Extract the [X, Y] coordinate from the center of the cell holding the provided text.  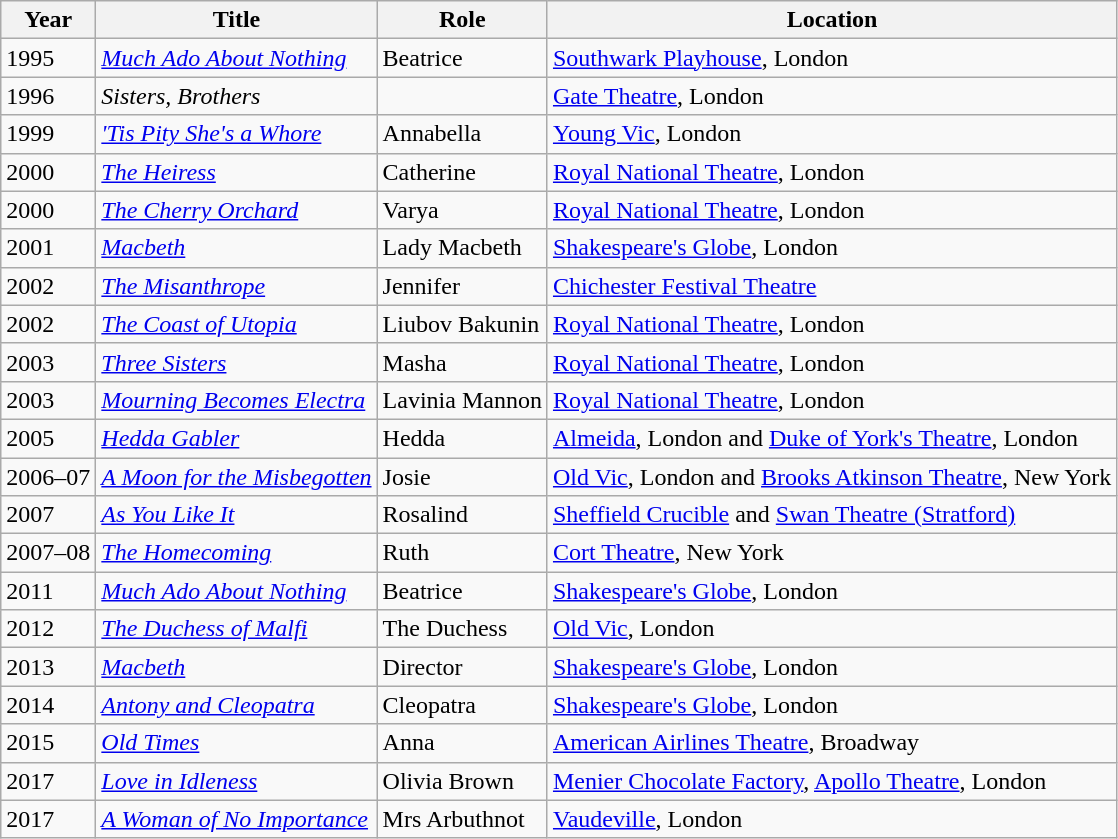
The Duchess of Malfi [236, 629]
The Duchess [462, 629]
Hedda Gabler [236, 438]
The Heiress [236, 172]
The Cherry Orchard [236, 210]
Antony and Cleopatra [236, 705]
1995 [48, 58]
Old Times [236, 743]
Role [462, 20]
Varya [462, 210]
Year [48, 20]
Old Vic, London [832, 629]
The Homecoming [236, 553]
2015 [48, 743]
Chichester Festival Theatre [832, 286]
2006–07 [48, 477]
2001 [48, 248]
Jennifer [462, 286]
Sisters, Brothers [236, 96]
Mrs Arbuthnot [462, 819]
Hedda [462, 438]
2007–08 [48, 553]
Three Sisters [236, 362]
Josie [462, 477]
A Moon for the Misbegotten [236, 477]
Masha [462, 362]
A Woman of No Importance [236, 819]
Young Vic, London [832, 134]
The Misanthrope [236, 286]
2005 [48, 438]
1996 [48, 96]
Vaudeville, London [832, 819]
Sheffield Crucible and Swan Theatre (Stratford) [832, 515]
Catherine [462, 172]
2007 [48, 515]
As You Like It [236, 515]
1999 [48, 134]
2011 [48, 591]
Lavinia Mannon [462, 400]
2012 [48, 629]
American Airlines Theatre, Broadway [832, 743]
Cleopatra [462, 705]
Cort Theatre, New York [832, 553]
Southwark Playhouse, London [832, 58]
Love in Idleness [236, 781]
Location [832, 20]
Gate Theatre, London [832, 96]
Olivia Brown [462, 781]
2014 [48, 705]
Old Vic, London and Brooks Atkinson Theatre, New York [832, 477]
Anna [462, 743]
'Tis Pity She's a Whore [236, 134]
Ruth [462, 553]
Director [462, 667]
2013 [48, 667]
Annabella [462, 134]
Lady Macbeth [462, 248]
The Coast of Utopia [236, 324]
Liubov Bakunin [462, 324]
Rosalind [462, 515]
Title [236, 20]
Almeida, London and Duke of York's Theatre, London [832, 438]
Mourning Becomes Electra [236, 400]
Menier Chocolate Factory, Apollo Theatre, London [832, 781]
